Determine the (x, y) coordinate at the center of the cell enclosing the given text.  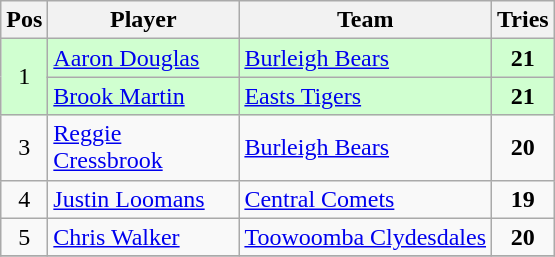
Player (144, 20)
Aaron Douglas (144, 58)
5 (24, 237)
Chris Walker (144, 237)
Tries (524, 20)
4 (24, 199)
Central Comets (366, 199)
Team (366, 20)
Toowoomba Clydesdales (366, 237)
19 (524, 199)
Brook Martin (144, 96)
Reggie Cressbrook (144, 148)
Pos (24, 20)
Justin Loomans (144, 199)
3 (24, 148)
Easts Tigers (366, 96)
1 (24, 77)
